Find where the given text appears and provide that cell's center as (X, Y) coordinate. 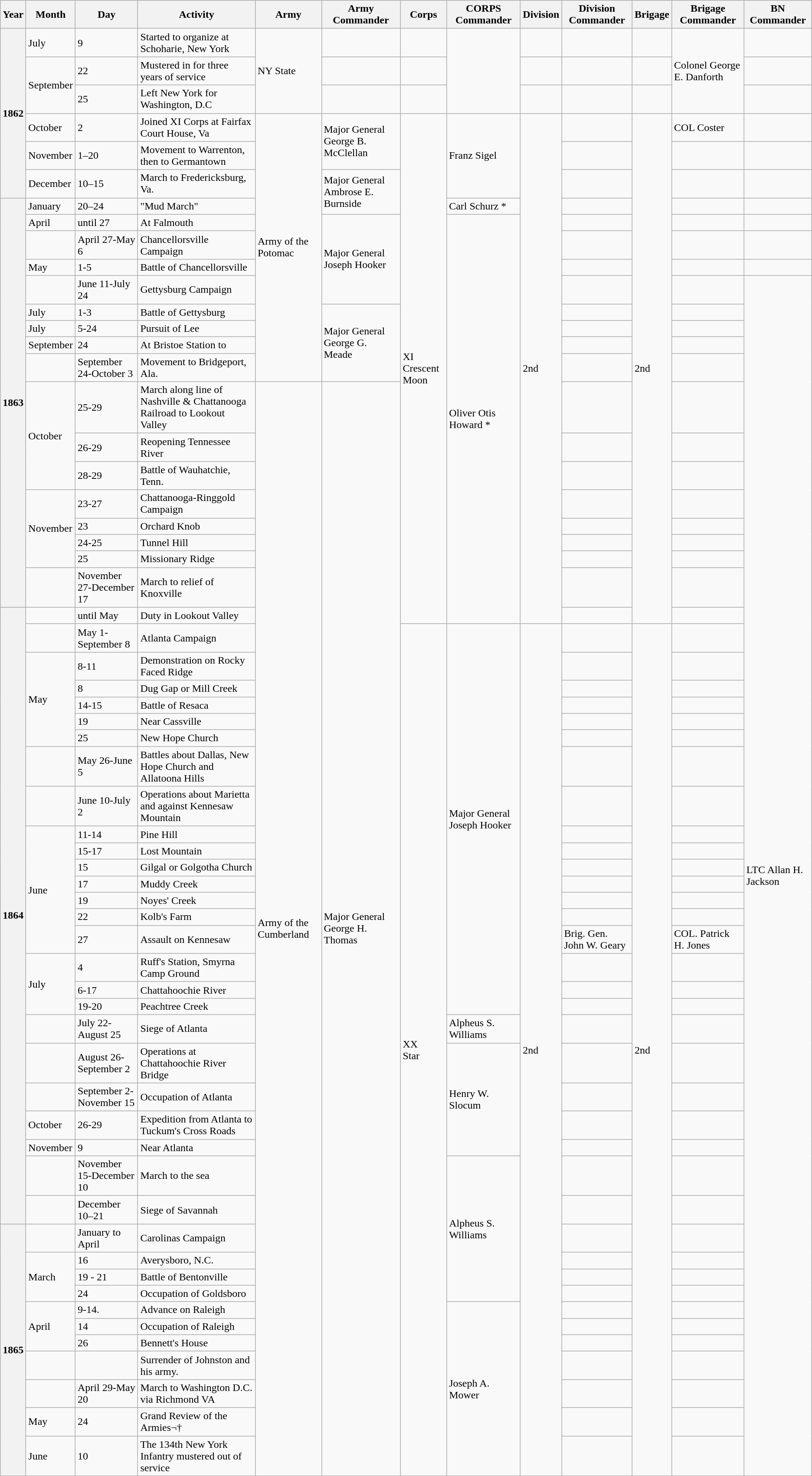
Carolinas Campaign (197, 1238)
Peachtree Creek (197, 1006)
26 (107, 1343)
Major General George H. Thomas (361, 929)
November 15-December 10 (107, 1176)
At Falmouth (197, 223)
The 134th New York Infantry mustered out of service (197, 1456)
Bennett's House (197, 1343)
Occupation of Goldsboro (197, 1293)
Carl Schurz * (484, 206)
Operations at Chattahoochie River Bridge (197, 1063)
Pursuit of Lee (197, 329)
4 (107, 967)
23-27 (107, 504)
Gilgal or Golgotha Church (197, 867)
15-17 (107, 851)
Duty in Lookout Valley (197, 615)
Mustered in for three years of service (197, 71)
Reopening Tennessee River (197, 448)
23 (107, 526)
At Bristoe Station to (197, 345)
8-11 (107, 666)
Demonstration on Rocky Faced Ridge (197, 666)
Averysboro, N.C. (197, 1260)
Battle of Bentonville (197, 1277)
until 27 (107, 223)
Muddy Creek (197, 884)
Movement to Warrenton, then to Germantown (197, 155)
April 29-May 20 (107, 1393)
8 (107, 688)
Grand Review of the Armies¬† (197, 1422)
Gettysburg Campaign (197, 290)
10–15 (107, 184)
Ruff's Station, Smyrna Camp Ground (197, 967)
Year (13, 15)
July 22-August 25 (107, 1029)
Colonel George E. Danforth (708, 71)
CORPS Commander (484, 15)
Expedition from Atlanta to Tuckum's Cross Roads (197, 1125)
NY State (288, 71)
BN Commander (778, 15)
Franz Sigel (484, 155)
1864 (13, 916)
Army of the Cumberland (288, 929)
1865 (13, 1350)
March to Washington D.C. via Richmond VA (197, 1393)
Noyes' Creek (197, 900)
January (51, 206)
Brigage (652, 15)
25-29 (107, 408)
November 27-December 17 (107, 587)
Kolb's Farm (197, 917)
Corps (423, 15)
Near Cassville (197, 722)
Movement to Bridgeport, Ala. (197, 368)
Advance on Raleigh (197, 1310)
LTC Allan H. Jackson (778, 875)
Started to organize at Schoharie, New York (197, 43)
5-24 (107, 329)
Day (107, 15)
Division (541, 15)
Left New York for Washington, D.C (197, 99)
Joseph A. Mower (484, 1389)
XXStar (423, 1050)
Assault on Kennesaw (197, 939)
19-20 (107, 1006)
Army Commander (361, 15)
COL Coster (708, 128)
May 26-June 5 (107, 766)
Joined XI Corps at Fairfax Court House, Va (197, 128)
Brigage Commander (708, 15)
Siege of Savannah (197, 1210)
Major General George B. McClellan (361, 141)
March (51, 1277)
24-25 (107, 543)
June 11-July 24 (107, 290)
10 (107, 1456)
1862 (13, 113)
September 24-October 3 (107, 368)
15 (107, 867)
Chattanooga-Ringgold Campaign (197, 504)
2 (107, 128)
Occupation of Atlanta (197, 1097)
March to the sea (197, 1176)
September 2-November 15 (107, 1097)
December (51, 184)
January to April (107, 1238)
Missionary Ridge (197, 559)
December 10–21 (107, 1210)
June 10-July 2 (107, 806)
Battle of Gettysburg (197, 312)
Surrender of Johnston and his army. (197, 1365)
Month (51, 15)
XICrescent Moon (423, 369)
August 26-September 2 (107, 1063)
14-15 (107, 705)
April 27-May 6 (107, 245)
Battle of Wauhatchie, Tenn. (197, 475)
Activity (197, 15)
Dug Gap or Mill Creek (197, 688)
1-5 (107, 267)
Army of the Potomac (288, 247)
Siege of Atlanta (197, 1029)
Tunnel Hill (197, 543)
14 (107, 1326)
"Mud March" (197, 206)
March to relief of Knoxville (197, 587)
11-14 (107, 835)
Chancellorsville Campaign (197, 245)
May 1-September 8 (107, 638)
Brig. Gen. John W. Geary (597, 939)
Battle of Resaca (197, 705)
Major General George G. Meade (361, 343)
Chattahoochie River (197, 990)
1–20 (107, 155)
Pine Hill (197, 835)
Army (288, 15)
27 (107, 939)
6-17 (107, 990)
Henry W. Slocum (484, 1099)
20–24 (107, 206)
16 (107, 1260)
9-14. (107, 1310)
19 - 21 (107, 1277)
COL. Patrick H. Jones (708, 939)
March to Fredericksburg, Va. (197, 184)
28-29 (107, 475)
17 (107, 884)
Operations about Marietta and against Kennesaw Mountain (197, 806)
Orchard Knob (197, 526)
Atlanta Campaign (197, 638)
Division Commander (597, 15)
Near Atlanta (197, 1148)
Battle of Chancellorsville (197, 267)
New Hope Church (197, 738)
1863 (13, 403)
until May (107, 615)
March along line of Nashville & Chattanooga Railroad to Lookout Valley (197, 408)
Major General Ambrose E. Burnside (361, 192)
Oliver Otis Howard * (484, 419)
1-3 (107, 312)
Battles about Dallas, New Hope Church and Allatoona Hills (197, 766)
Occupation of Raleigh (197, 1326)
Lost Mountain (197, 851)
